Output the (x, y) coordinate of the center of the cell containing the given text.  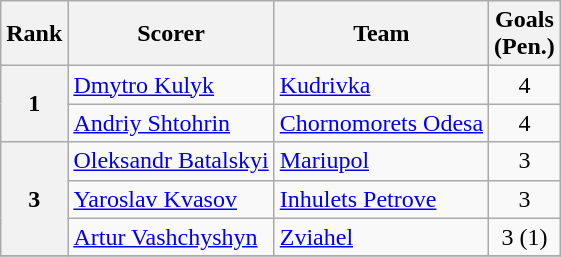
Andriy Shtohrin (171, 123)
Mariupol (381, 161)
Yaroslav Kvasov (171, 199)
Artur Vashchyshyn (171, 237)
Oleksandr Batalskyi (171, 161)
Inhulets Petrove (381, 199)
Goals(Pen.) (525, 34)
3 (1) (525, 237)
Kudrivka (381, 85)
Dmytro Kulyk (171, 85)
1 (34, 104)
Scorer (171, 34)
Rank (34, 34)
Team (381, 34)
Chornomorets Odesa (381, 123)
Zviahel (381, 237)
